Extract the [X, Y] coordinate from the center of the cell holding the provided text.  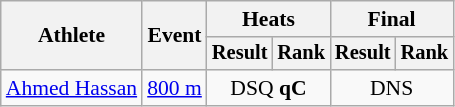
DSQ qC [268, 88]
800 m [174, 88]
Heats [268, 19]
Final [392, 19]
Event [174, 36]
Athlete [72, 36]
DNS [392, 88]
Ahmed Hassan [72, 88]
